Search for the cell housing the specified text and yield its [X, Y] center coordinate. 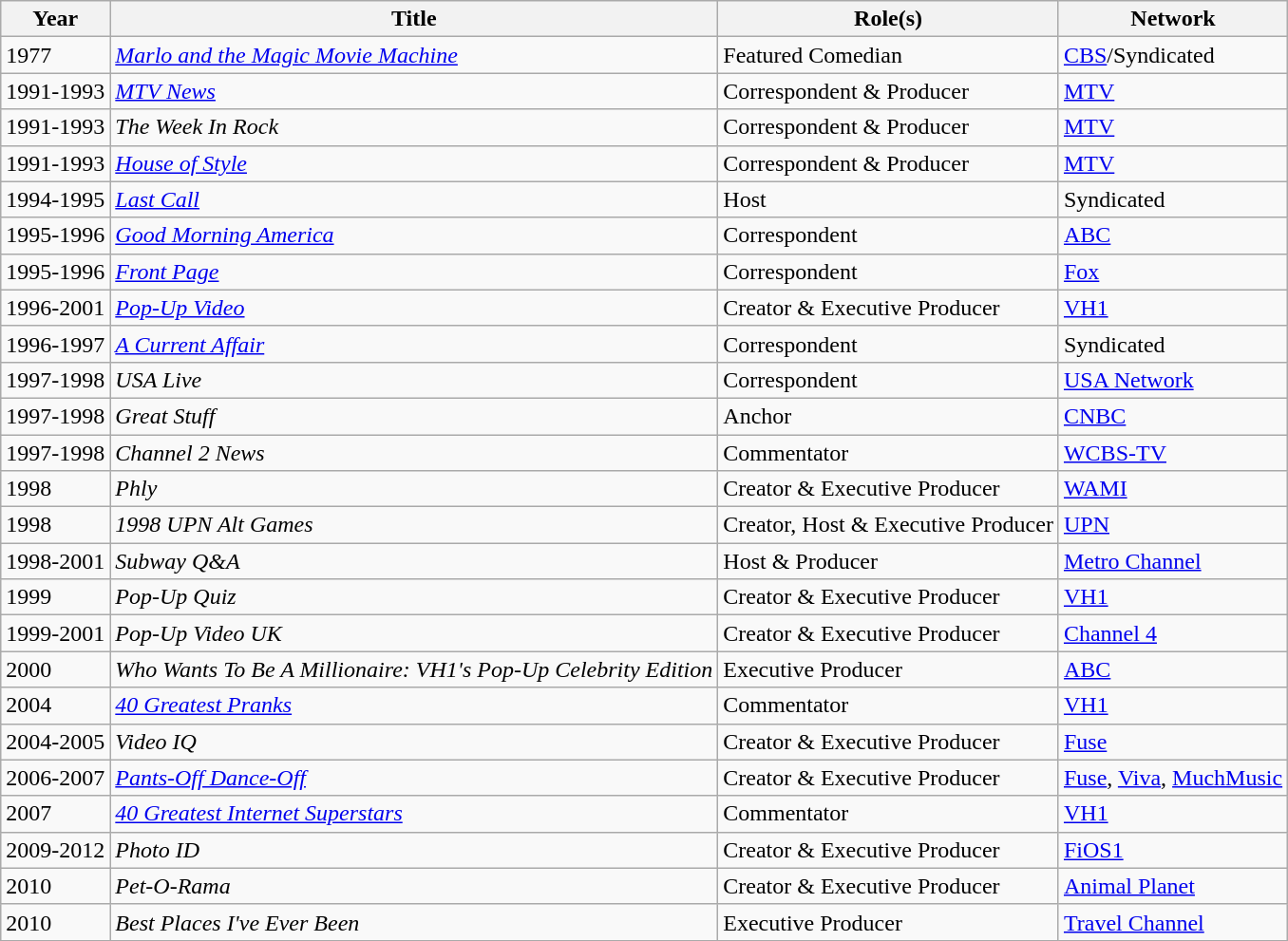
Metro Channel [1172, 561]
Anchor [889, 416]
FiOS1 [1172, 850]
Featured Comedian [889, 55]
The Week In Rock [414, 127]
1999-2001 [55, 633]
Marlo and the Magic Movie Machine [414, 55]
1996-1997 [55, 344]
Role(s) [889, 19]
2009-2012 [55, 850]
CBS/Syndicated [1172, 55]
Host [889, 199]
Video IQ [414, 742]
Channel 2 News [414, 453]
Network [1172, 19]
1977 [55, 55]
2004-2005 [55, 742]
Front Page [414, 272]
Great Stuff [414, 416]
Phly [414, 489]
USA Live [414, 380]
Animal Planet [1172, 886]
Year [55, 19]
Travel Channel [1172, 922]
Pants-Off Dance-Off [414, 778]
2006-2007 [55, 778]
WAMI [1172, 489]
Who Wants To Be A Millionaire: VH1's Pop-Up Celebrity Edition [414, 669]
A Current Affair [414, 344]
Photo ID [414, 850]
House of Style [414, 163]
2007 [55, 814]
CNBC [1172, 416]
Good Morning America [414, 235]
Pop-Up Video [414, 308]
Pop-Up Quiz [414, 597]
Creator, Host & Executive Producer [889, 525]
Fox [1172, 272]
Subway Q&A [414, 561]
Fuse, Viva, MuchMusic [1172, 778]
Pet-O-Rama [414, 886]
40 Greatest Pranks [414, 706]
2000 [55, 669]
1994-1995 [55, 199]
1999 [55, 597]
1998-2001 [55, 561]
Title [414, 19]
2004 [55, 706]
1996-2001 [55, 308]
40 Greatest Internet Superstars [414, 814]
Host & Producer [889, 561]
WCBS-TV [1172, 453]
USA Network [1172, 380]
MTV News [414, 91]
UPN [1172, 525]
Pop-Up Video UK [414, 633]
1998 UPN Alt Games [414, 525]
Best Places I've Ever Been [414, 922]
Fuse [1172, 742]
Channel 4 [1172, 633]
Last Call [414, 199]
